Determine the [x, y] coordinate at the center of the cell enclosing the given text.  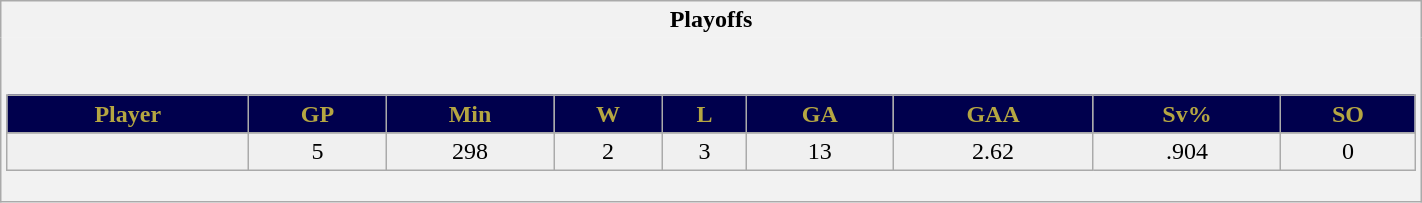
13 [820, 152]
0 [1348, 152]
2.62 [993, 152]
W [608, 114]
3 [705, 152]
GP [318, 114]
L [705, 114]
2 [608, 152]
SO [1348, 114]
.904 [1187, 152]
Player [128, 114]
298 [470, 152]
Playoffs [711, 20]
Sv% [1187, 114]
GAA [993, 114]
Player GP Min W L GA GAA Sv% SO 5 298 2 3 13 2.62 .904 0 [711, 120]
5 [318, 152]
Min [470, 114]
GA [820, 114]
